Identify which cell holds the provided text, then report its (X, Y) central coordinate. 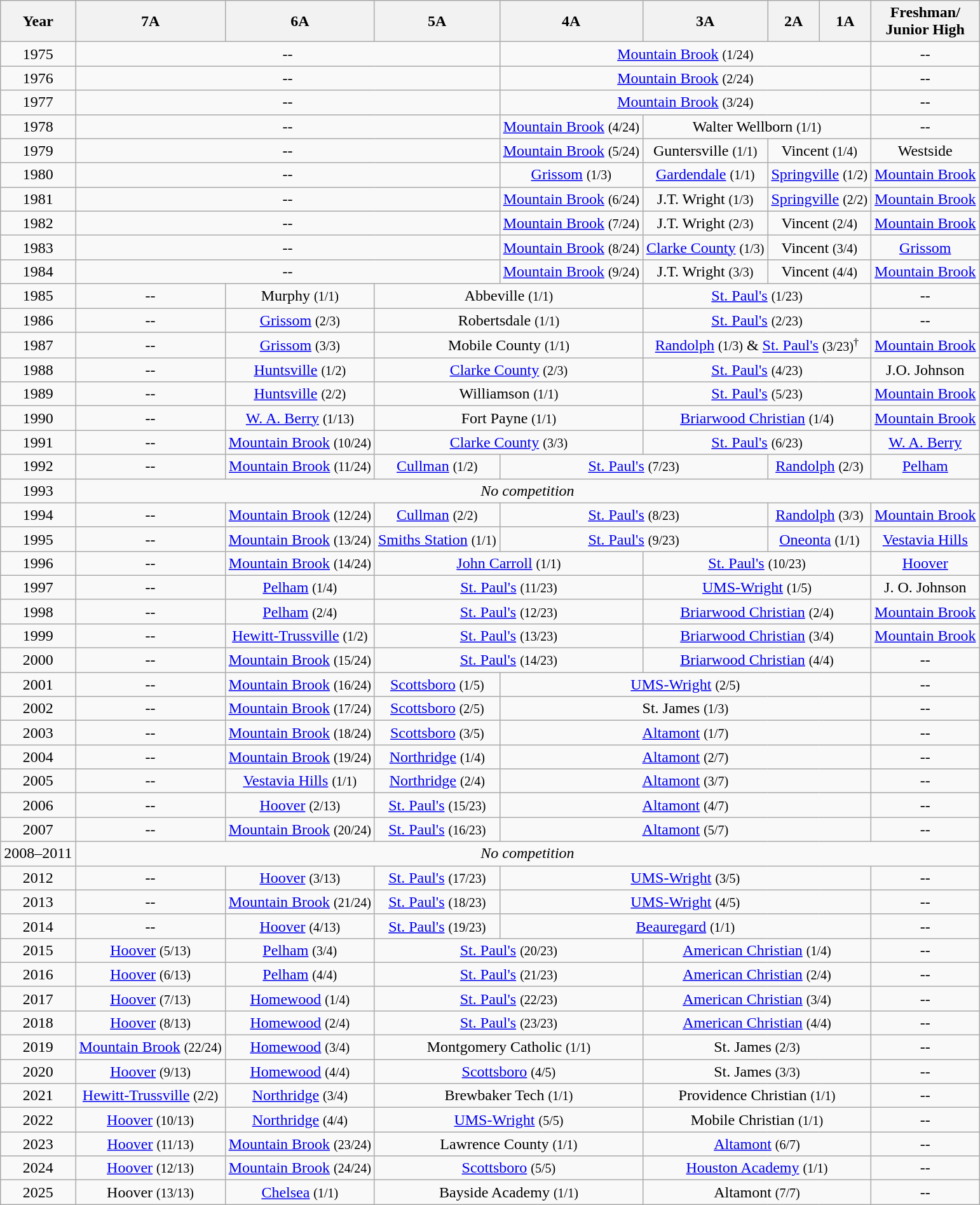
1978 (38, 126)
Cullman (2/2) (437, 515)
Randolph (2/3) (820, 466)
Vincent (3/4) (820, 247)
Scottsboro (4/5) (508, 1072)
Gardendale (1/1) (705, 175)
5A (437, 22)
Westside (925, 151)
1980 (38, 175)
1985 (38, 296)
Altamont (5/7) (685, 829)
1977 (38, 102)
St. Paul's (16/23) (437, 829)
St. Paul's (13/23) (508, 636)
Briarwood Christian (2/4) (756, 611)
1995 (38, 539)
Grissom (2/3) (300, 320)
2004 (38, 757)
Hoover (9/13) (150, 1072)
Hoover (4/13) (300, 926)
St. Paul's (1/23) (756, 296)
Briarwood Christian (1/4) (756, 418)
Mountain Brook (14/24) (300, 563)
Vincent (2/4) (820, 223)
St. James (3/3) (756, 1072)
2002 (38, 709)
UMS-Wright (1/5) (756, 587)
St. Paul's (7/23) (634, 466)
Mountain Brook (8/24) (571, 247)
1984 (38, 271)
St. Paul's (8/23) (634, 515)
Mobile Christian (1/1) (756, 1120)
W. A. Berry (925, 442)
UMS-Wright (2/5) (685, 684)
Brewbaker Tech (1/1) (508, 1096)
Mountain Brook (19/24) (300, 757)
Bayside Academy (1/1) (508, 1192)
Mountain Brook (18/24) (300, 733)
2019 (38, 1047)
1999 (38, 636)
St. Paul's (20/23) (508, 950)
UMS-Wright (4/5) (685, 902)
Mountain Brook (10/24) (300, 442)
Guntersville (1/1) (705, 151)
Clarke County (2/3) (508, 370)
1986 (38, 320)
Williamson (1/1) (508, 394)
2017 (38, 998)
Huntsville (1/2) (300, 370)
Hoover (3/13) (300, 878)
1983 (38, 247)
1A (845, 22)
Hoover (5/13) (150, 950)
Altamont (6/7) (756, 1144)
Randolph (3/3) (820, 515)
1988 (38, 370)
St. Paul's (19/23) (437, 926)
Mountain Brook (4/24) (571, 126)
Freshman/Junior High (925, 22)
Year (38, 22)
Mountain Brook (16/24) (300, 684)
2016 (38, 974)
2015 (38, 950)
Homewood (1/4) (300, 998)
7A (150, 22)
Hoover (7/13) (150, 998)
Mountain Brook (2/24) (685, 78)
Smiths Station (1/1) (437, 539)
Murphy (1/1) (300, 296)
Mountain Brook (12/24) (300, 515)
1996 (38, 563)
Grissom (3/3) (300, 345)
Vestavia Hills (1/1) (300, 781)
American Christian (2/4) (756, 974)
Northridge (2/4) (437, 781)
1997 (38, 587)
Mountain Brook (11/24) (300, 466)
2000 (38, 660)
Mountain Brook (6/24) (571, 199)
UMS-Wright (3/5) (685, 878)
Mountain Brook (23/24) (300, 1144)
St. Paul's (2/23) (756, 320)
Hoover (13/13) (150, 1192)
1989 (38, 394)
1976 (38, 78)
1990 (38, 418)
J. O. Johnson (925, 587)
American Christian (1/4) (756, 950)
Hoover (6/13) (150, 974)
Altamont (3/7) (685, 781)
Lawrence County (1/1) (508, 1144)
Randolph (1/3) & St. Paul's (3/23)† (756, 345)
2012 (38, 878)
Hewitt-Trussville (1/2) (300, 636)
J.O. Johnson (925, 370)
4A (571, 22)
Huntsville (2/2) (300, 394)
1998 (38, 611)
1979 (38, 151)
Pelham (4/4) (300, 974)
St. Paul's (9/23) (634, 539)
Vestavia Hills (925, 539)
Hoover (8/13) (150, 1023)
1994 (38, 515)
2024 (38, 1168)
2013 (38, 902)
Scottsboro (3/5) (437, 733)
2014 (38, 926)
UMS-Wright (5/5) (508, 1120)
2023 (38, 1144)
Abbeville (1/1) (508, 296)
Mobile County (1/1) (508, 345)
Vincent (1/4) (820, 151)
Scottsboro (2/5) (437, 709)
Montgomery Catholic (1/1) (508, 1047)
Mountain Brook (15/24) (300, 660)
Walter Wellborn (1/1) (756, 126)
Chelsea (1/1) (300, 1192)
1993 (38, 491)
Hoover (11/13) (150, 1144)
St. Paul's (5/23) (756, 394)
Mountain Brook (21/24) (300, 902)
Pelham (2/4) (300, 611)
Scottsboro (1/5) (437, 684)
Altamont (1/7) (685, 733)
St. Paul's (23/23) (508, 1023)
John Carroll (1/1) (508, 563)
2008–2011 (38, 854)
Pelham (1/4) (300, 587)
Mountain Brook (5/24) (571, 151)
Altamont (4/7) (685, 805)
Mountain Brook (9/24) (571, 271)
St. James (2/3) (756, 1047)
Briarwood Christian (4/4) (756, 660)
2022 (38, 1120)
Mountain Brook (17/24) (300, 709)
Cullman (1/2) (437, 466)
J.T. Wright (3/3) (705, 271)
2005 (38, 781)
Oneonta (1/1) (820, 539)
6A (300, 22)
2018 (38, 1023)
2020 (38, 1072)
Pelham (3/4) (300, 950)
Northridge (3/4) (300, 1096)
2021 (38, 1096)
St. Paul's (14/23) (508, 660)
Mountain Brook (3/24) (685, 102)
Grissom (925, 247)
Vincent (4/4) (820, 271)
Altamont (7/7) (756, 1192)
2003 (38, 733)
St. Paul's (18/23) (437, 902)
Hoover (925, 563)
Mountain Brook (7/24) (571, 223)
Mountain Brook (1/24) (685, 54)
2007 (38, 829)
1992 (38, 466)
Briarwood Christian (3/4) (756, 636)
3A (705, 22)
Northridge (1/4) (437, 757)
1981 (38, 199)
J.T. Wright (1/3) (705, 199)
Altamont (2/7) (685, 757)
Mountain Brook (24/24) (300, 1168)
St. Paul's (21/23) (508, 974)
Pelham (925, 466)
1987 (38, 345)
Clarke County (1/3) (705, 247)
American Christian (4/4) (756, 1023)
Scottsboro (5/5) (508, 1168)
Mountain Brook (20/24) (300, 829)
Hoover (10/13) (150, 1120)
St. Paul's (22/23) (508, 998)
Hoover (2/13) (300, 805)
Clarke County (3/3) (508, 442)
St. Paul's (6/23) (756, 442)
Springville (1/2) (820, 175)
Fort Payne (1/1) (508, 418)
J.T. Wright (2/3) (705, 223)
2025 (38, 1192)
Homewood (3/4) (300, 1047)
Grissom (1/3) (571, 175)
2001 (38, 684)
Homewood (4/4) (300, 1072)
Mountain Brook (22/24) (150, 1047)
W. A. Berry (1/13) (300, 418)
1982 (38, 223)
Northridge (4/4) (300, 1120)
St. Paul's (11/23) (508, 587)
St. Paul's (10/23) (756, 563)
Homewood (2/4) (300, 1023)
St. James (1/3) (685, 709)
American Christian (3/4) (756, 998)
St. Paul's (4/23) (756, 370)
Robertsdale (1/1) (508, 320)
Hoover (12/13) (150, 1168)
St. Paul's (15/23) (437, 805)
Providence Christian (1/1) (756, 1096)
1975 (38, 54)
Springville (2/2) (820, 199)
St. Paul's (12/23) (508, 611)
Houston Academy (1/1) (756, 1168)
2006 (38, 805)
1991 (38, 442)
St. Paul's (17/23) (437, 878)
Mountain Brook (13/24) (300, 539)
2A (793, 22)
Hewitt-Trussville (2/2) (150, 1096)
Beauregard (1/1) (685, 926)
